Provide the (X, Y) coordinate of the cell's center where the given text is located.  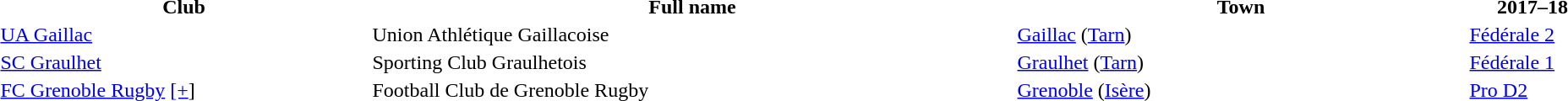
Gaillac (Tarn) (1241, 35)
Sporting Club Graulhetois (692, 62)
Graulhet (Tarn) (1241, 62)
Union Athlétique Gaillacoise (692, 35)
